Return [X, Y] of the center of cell containing provided text 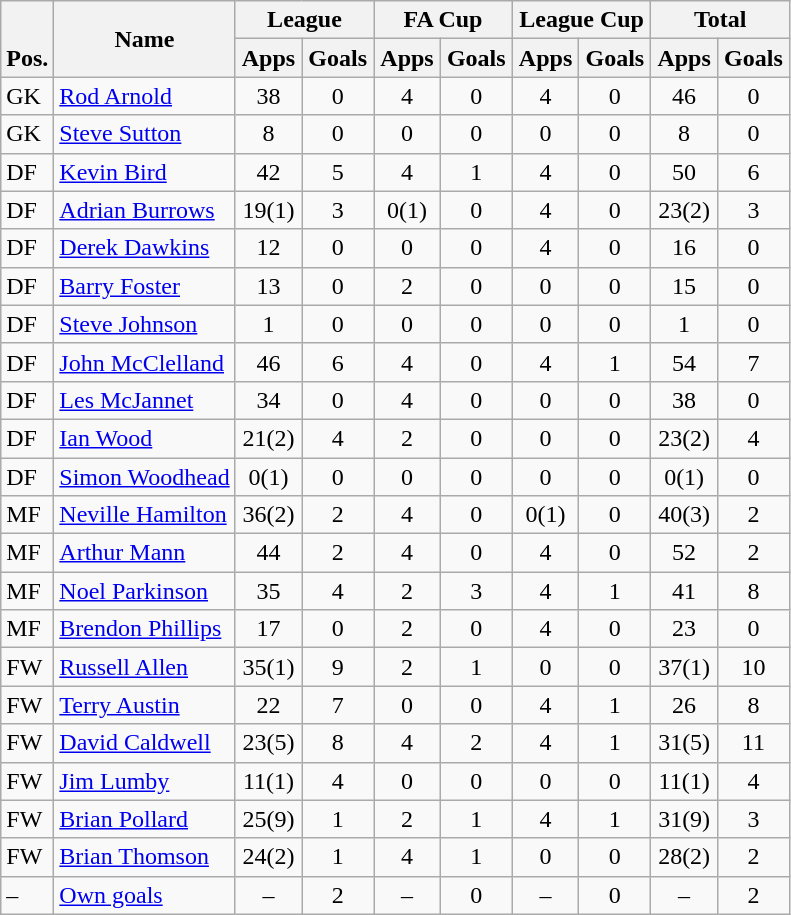
Les McJannet [144, 400]
17 [268, 629]
Own goals [144, 895]
40(3) [684, 515]
Name [144, 39]
36(2) [268, 515]
Barry Foster [144, 286]
League Cup [582, 20]
54 [684, 362]
FA Cup [444, 20]
12 [268, 248]
25(9) [268, 819]
5 [338, 172]
Noel Parkinson [144, 591]
11 [753, 743]
Arthur Mann [144, 553]
21(2) [268, 438]
31(5) [684, 743]
35 [268, 591]
Terry Austin [144, 705]
Derek Dawkins [144, 248]
Steve Johnson [144, 324]
League [304, 20]
Brian Thomson [144, 857]
15 [684, 286]
Total [720, 20]
44 [268, 553]
Brian Pollard [144, 819]
Steve Sutton [144, 134]
Rod Arnold [144, 96]
10 [753, 667]
52 [684, 553]
50 [684, 172]
Ian Wood [144, 438]
28(2) [684, 857]
23(5) [268, 743]
42 [268, 172]
Neville Hamilton [144, 515]
35(1) [268, 667]
16 [684, 248]
24(2) [268, 857]
Jim Lumby [144, 781]
Brendon Phillips [144, 629]
23 [684, 629]
19(1) [268, 210]
Russell Allen [144, 667]
John McClelland [144, 362]
David Caldwell [144, 743]
Kevin Bird [144, 172]
13 [268, 286]
22 [268, 705]
Simon Woodhead [144, 477]
26 [684, 705]
9 [338, 667]
34 [268, 400]
Adrian Burrows [144, 210]
Pos. [28, 39]
41 [684, 591]
31(9) [684, 819]
37(1) [684, 667]
